Extract the (x, y) coordinate from the center of the cell holding the provided text.  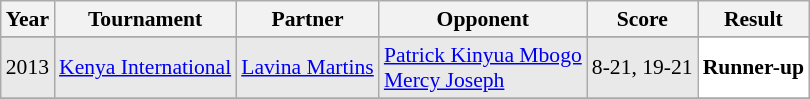
Score (642, 19)
Runner-up (754, 68)
Patrick Kinyua Mbogo Mercy Joseph (483, 68)
Result (754, 19)
Opponent (483, 19)
Kenya International (145, 68)
2013 (28, 68)
Tournament (145, 19)
Lavina Martins (308, 68)
8-21, 19-21 (642, 68)
Year (28, 19)
Partner (308, 19)
